Scan for the cell matching the given text and deliver its (X, Y) coordinate at center. 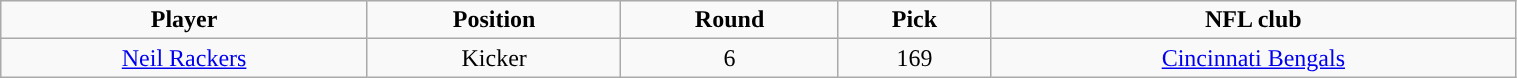
Position (494, 20)
Neil Rackers (184, 58)
6 (730, 58)
NFL club (1254, 20)
Kicker (494, 58)
169 (914, 58)
Pick (914, 20)
Player (184, 20)
Cincinnati Bengals (1254, 58)
Round (730, 20)
